Detect which cell encompasses the target text, then output its (X, Y) center coordinate. 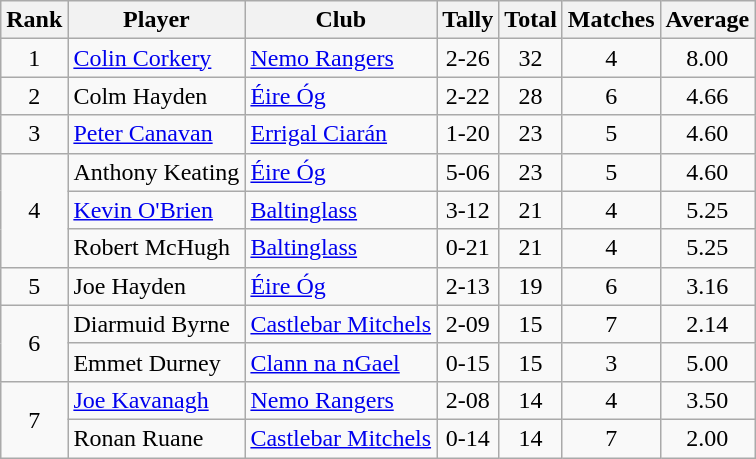
2.14 (708, 324)
2.00 (708, 438)
Ronan Ruane (156, 438)
1 (34, 58)
Joe Hayden (156, 286)
Kevin O'Brien (156, 210)
8.00 (708, 58)
Average (708, 20)
Emmet Durney (156, 362)
3.16 (708, 286)
Tally (468, 20)
Robert McHugh (156, 248)
2-08 (468, 400)
0-14 (468, 438)
28 (531, 96)
Matches (611, 20)
Rank (34, 20)
2-26 (468, 58)
Errigal Ciarán (341, 134)
Anthony Keating (156, 172)
19 (531, 286)
Joe Kavanagh (156, 400)
5.00 (708, 362)
Diarmuid Byrne (156, 324)
Colin Corkery (156, 58)
5-06 (468, 172)
1-20 (468, 134)
3.50 (708, 400)
2 (34, 96)
0-21 (468, 248)
Peter Canavan (156, 134)
Total (531, 20)
2-13 (468, 286)
Club (341, 20)
32 (531, 58)
4.66 (708, 96)
Player (156, 20)
2-09 (468, 324)
Clann na nGael (341, 362)
2-22 (468, 96)
0-15 (468, 362)
Colm Hayden (156, 96)
3-12 (468, 210)
